Capture the cell that displays the provided text and extract its [X, Y] central coordinate. 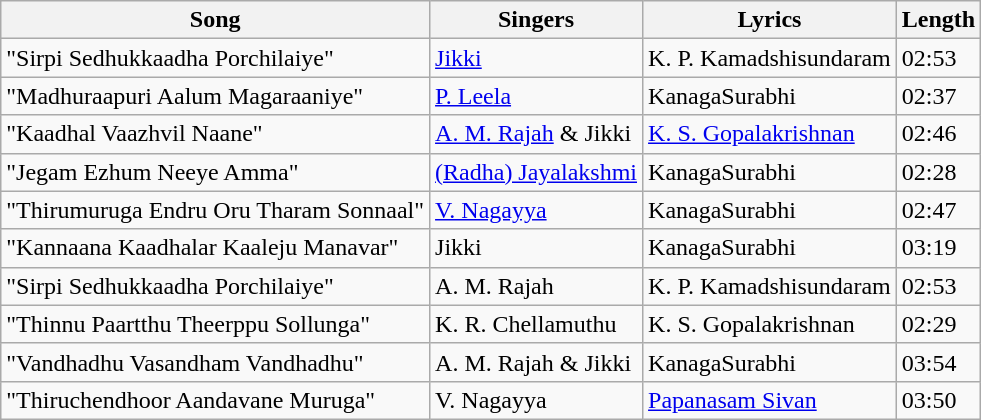
02:37 [938, 96]
Papanasam Sivan [770, 400]
K. R. Chellamuthu [536, 324]
(Radha) Jayalakshmi [536, 172]
"Jegam Ezhum Neeye Amma" [216, 172]
02:47 [938, 210]
03:50 [938, 400]
02:46 [938, 134]
02:29 [938, 324]
02:28 [938, 172]
Length [938, 20]
"Thiruchendhoor Aandavane Muruga" [216, 400]
P. Leela [536, 96]
Lyrics [770, 20]
"Madhuraapuri Aalum Magaraaniye" [216, 96]
03:54 [938, 362]
"Kaadhal Vaazhvil Naane" [216, 134]
"Kannaana Kaadhalar Kaaleju Manavar" [216, 248]
A. M. Rajah [536, 286]
"Thirumuruga Endru Oru Tharam Sonnaal" [216, 210]
"Thinnu Paartthu Theerppu Sollunga" [216, 324]
Singers [536, 20]
Song [216, 20]
"Vandhadhu Vasandham Vandhadhu" [216, 362]
03:19 [938, 248]
